Output the [X, Y] coordinate of the center of the cell containing the given text.  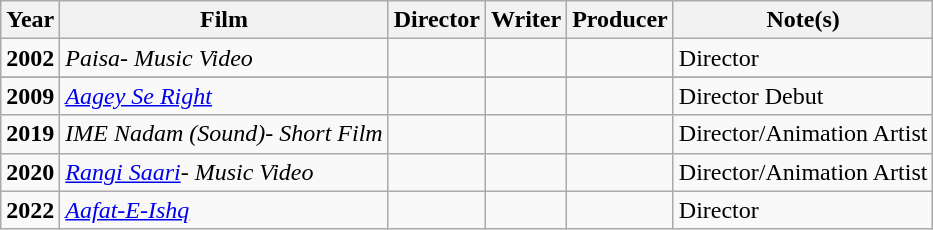
2002 [30, 58]
2022 [30, 210]
Director Debut [803, 96]
IME Nadam (Sound)- Short Film [224, 134]
Aagey Se Right [224, 96]
Paisa- Music Video [224, 58]
Year [30, 20]
Writer [526, 20]
Note(s) [803, 20]
Aafat-E-Ishq [224, 210]
2019 [30, 134]
2020 [30, 172]
Film [224, 20]
Rangi Saari- Music Video [224, 172]
Producer [620, 20]
2009 [30, 96]
